Scan for the cell matching the given text and deliver its [X, Y] coordinate at center. 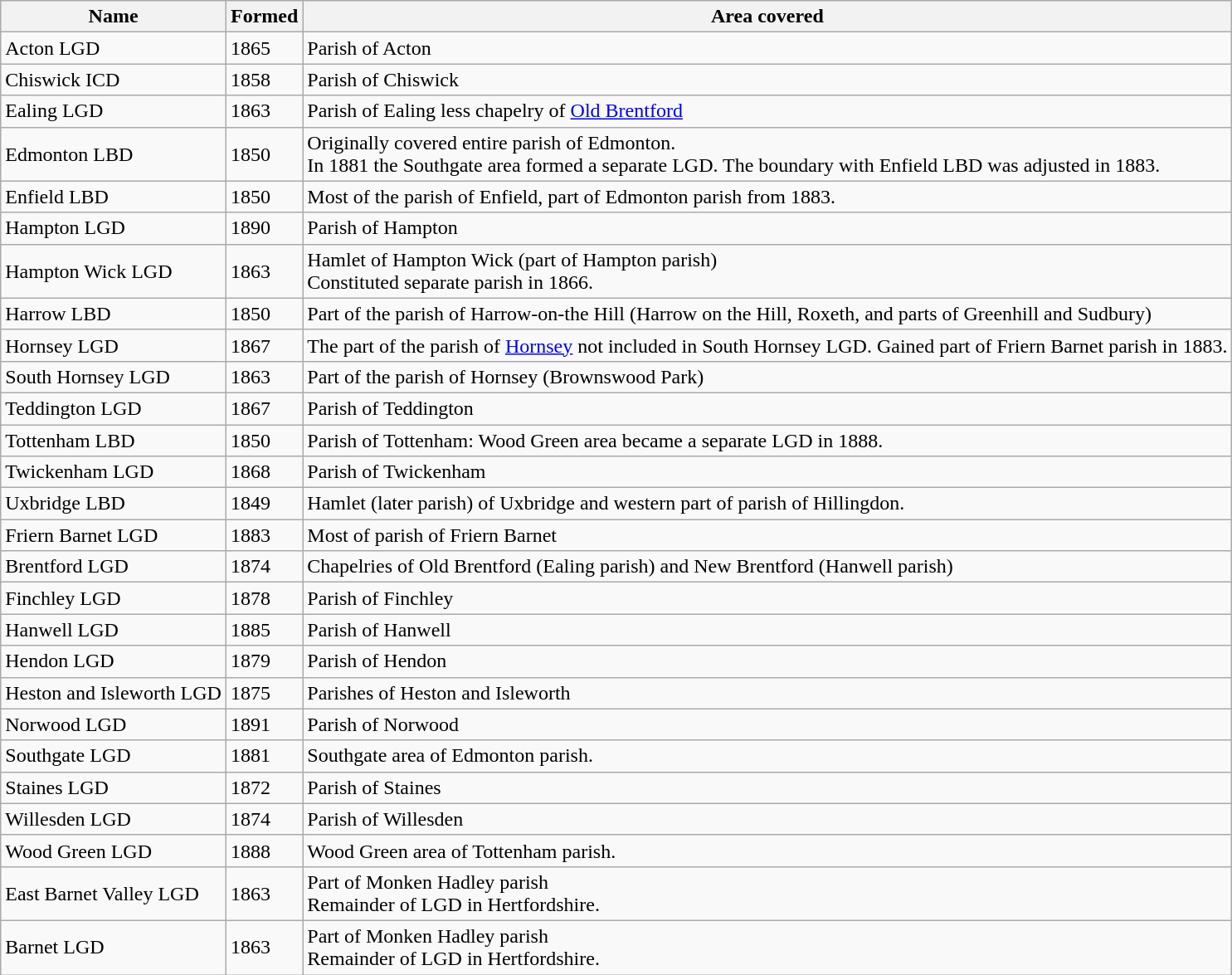
Parish of Hendon [767, 661]
Parish of Teddington [767, 408]
Parish of Finchley [767, 598]
Ealing LGD [114, 111]
Parish of Hampton [767, 228]
Staines LGD [114, 787]
Hanwell LGD [114, 630]
1879 [264, 661]
Brentford LGD [114, 567]
1878 [264, 598]
1868 [264, 472]
Parish of Chiswick [767, 80]
Wood Green LGD [114, 851]
Friern Barnet LGD [114, 535]
1883 [264, 535]
Southgate LGD [114, 756]
Wood Green area of Tottenham parish. [767, 851]
Norwood LGD [114, 724]
Most of parish of Friern Barnet [767, 535]
Area covered [767, 17]
Heston and Isleworth LGD [114, 693]
The part of the parish of Hornsey not included in South Hornsey LGD. Gained part of Friern Barnet parish in 1883. [767, 345]
1872 [264, 787]
Chapelries of Old Brentford (Ealing parish) and New Brentford (Hanwell parish) [767, 567]
Part of the parish of Harrow-on-the Hill (Harrow on the Hill, Roxeth, and parts of Greenhill and Sudbury) [767, 314]
Name [114, 17]
Barnet LGD [114, 948]
1865 [264, 48]
Tottenham LBD [114, 441]
Formed [264, 17]
Enfield LBD [114, 197]
Harrow LBD [114, 314]
Hampton LGD [114, 228]
1888 [264, 851]
Originally covered entire parish of Edmonton. In 1881 the Southgate area formed a separate LGD. The boundary with Enfield LBD was adjusted in 1883. [767, 154]
1885 [264, 630]
Parish of Twickenham [767, 472]
Twickenham LGD [114, 472]
Parish of Hanwell [767, 630]
Hamlet (later parish) of Uxbridge and western part of parish of Hillingdon. [767, 504]
Parish of Staines [767, 787]
Parish of Willesden [767, 819]
1849 [264, 504]
Hamlet of Hampton Wick (part of Hampton parish) Constituted separate parish in 1866. [767, 271]
Hampton Wick LGD [114, 271]
Edmonton LBD [114, 154]
1881 [264, 756]
Part of the parish of Hornsey (Brownswood Park) [767, 377]
Southgate area of Edmonton parish. [767, 756]
Finchley LGD [114, 598]
Most of the parish of Enfield, part of Edmonton parish from 1883. [767, 197]
1890 [264, 228]
Chiswick ICD [114, 80]
Parish of Acton [767, 48]
1891 [264, 724]
1875 [264, 693]
Hornsey LGD [114, 345]
Parish of Norwood [767, 724]
Parish of Tottenham: Wood Green area became a separate LGD in 1888. [767, 441]
East Barnet Valley LGD [114, 893]
Uxbridge LBD [114, 504]
Willesden LGD [114, 819]
Teddington LGD [114, 408]
South Hornsey LGD [114, 377]
Parishes of Heston and Isleworth [767, 693]
1858 [264, 80]
Hendon LGD [114, 661]
Parish of Ealing less chapelry of Old Brentford [767, 111]
Acton LGD [114, 48]
